Search for the cell housing the specified text and yield its [x, y] center coordinate. 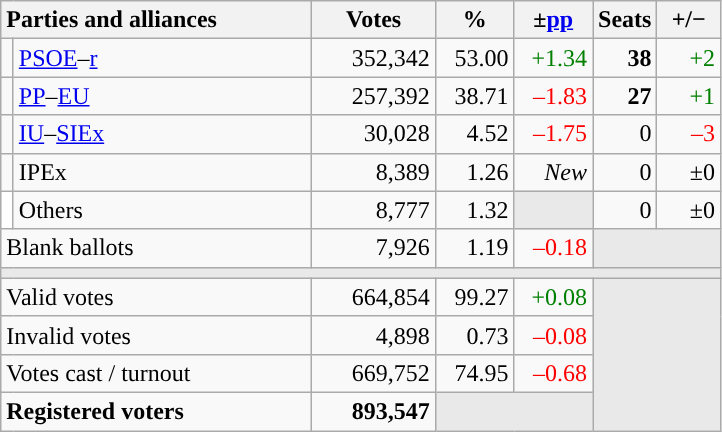
–0.68 [554, 373]
+2 [689, 58]
±pp [554, 20]
669,752 [374, 373]
0.73 [474, 335]
IU–SIEx [162, 134]
664,854 [374, 297]
99.27 [474, 297]
1.26 [474, 172]
30,028 [374, 134]
–3 [689, 134]
1.19 [474, 248]
Registered voters [156, 411]
Seats [624, 20]
PSOE–r [162, 58]
Invalid votes [156, 335]
257,392 [374, 96]
893,547 [374, 411]
+1 [689, 96]
4,898 [374, 335]
1.32 [474, 210]
–0.18 [554, 248]
8,777 [374, 210]
–0.08 [554, 335]
53.00 [474, 58]
38 [624, 58]
352,342 [374, 58]
New [554, 172]
+0.08 [554, 297]
Valid votes [156, 297]
Blank ballots [156, 248]
–1.75 [554, 134]
4.52 [474, 134]
+1.34 [554, 58]
+/− [689, 20]
Votes cast / turnout [156, 373]
Parties and alliances [156, 20]
7,926 [374, 248]
IPEx [162, 172]
Others [162, 210]
27 [624, 96]
74.95 [474, 373]
Votes [374, 20]
% [474, 20]
38.71 [474, 96]
8,389 [374, 172]
–1.83 [554, 96]
PP–EU [162, 96]
